Extract the (x, y) coordinate from the center of the cell holding the provided text.  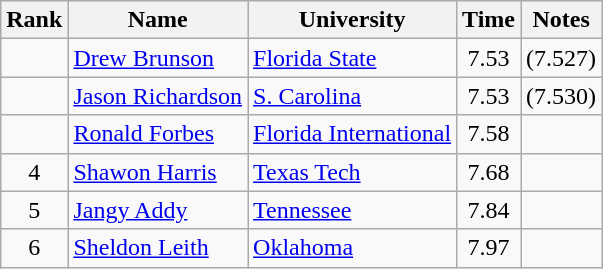
Drew Brunson (158, 58)
7.58 (489, 134)
6 (34, 248)
(7.530) (562, 96)
5 (34, 210)
7.84 (489, 210)
Shawon Harris (158, 172)
Florida International (352, 134)
Sheldon Leith (158, 248)
Ronald Forbes (158, 134)
4 (34, 172)
(7.527) (562, 58)
Tennessee (352, 210)
7.97 (489, 248)
Texas Tech (352, 172)
S. Carolina (352, 96)
Florida State (352, 58)
Jason Richardson (158, 96)
Jangy Addy (158, 210)
Time (489, 20)
University (352, 20)
Name (158, 20)
7.68 (489, 172)
Oklahoma (352, 248)
Rank (34, 20)
Notes (562, 20)
